Scan for the cell matching the given text and deliver its [X, Y] coordinate at center. 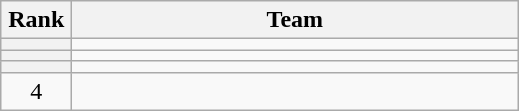
Team [295, 20]
Rank [36, 20]
4 [36, 91]
